Scan for the cell matching the given text and deliver its (X, Y) coordinate at center. 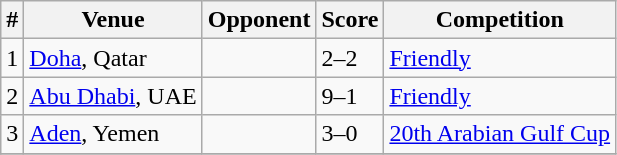
3 (12, 134)
1 (12, 58)
2–2 (350, 58)
2 (12, 96)
Aden, Yemen (113, 134)
20th Arabian Gulf Cup (500, 134)
9–1 (350, 96)
3–0 (350, 134)
Score (350, 20)
Venue (113, 20)
# (12, 20)
Opponent (259, 20)
Competition (500, 20)
Doha, Qatar (113, 58)
Abu Dhabi, UAE (113, 96)
